Output the [X, Y] coordinate of the center of the cell containing the given text.  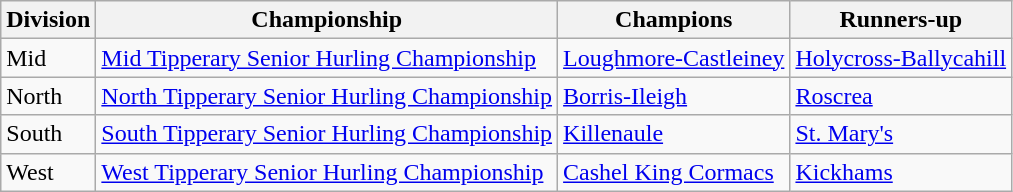
Cashel King Cormacs [674, 172]
Championship [327, 20]
Loughmore-Castleiney [674, 58]
North [48, 96]
Mid Tipperary Senior Hurling Championship [327, 58]
Division [48, 20]
Champions [674, 20]
Holycross-Ballycahill [901, 58]
Roscrea [901, 96]
Kickhams [901, 172]
Runners-up [901, 20]
South Tipperary Senior Hurling Championship [327, 134]
West Tipperary Senior Hurling Championship [327, 172]
South [48, 134]
Mid [48, 58]
St. Mary's [901, 134]
Killenaule [674, 134]
Borris-Ileigh [674, 96]
West [48, 172]
North Tipperary Senior Hurling Championship [327, 96]
